Search for the cell housing the specified text and yield its (X, Y) center coordinate. 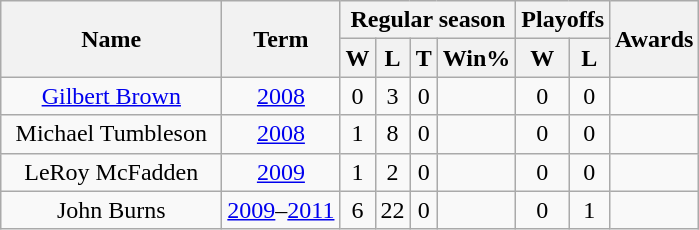
Win% (476, 58)
3 (392, 96)
8 (392, 134)
2009 (281, 172)
Regular season (428, 20)
22 (392, 210)
Gilbert Brown (112, 96)
Awards (654, 39)
2009–2011 (281, 210)
Name (112, 39)
6 (358, 210)
LeRoy McFadden (112, 172)
Michael Tumbleson (112, 134)
Playoffs (563, 20)
John Burns (112, 210)
Term (281, 39)
T (424, 58)
2 (392, 172)
